Identify which cell holds the provided text, then report its (X, Y) central coordinate. 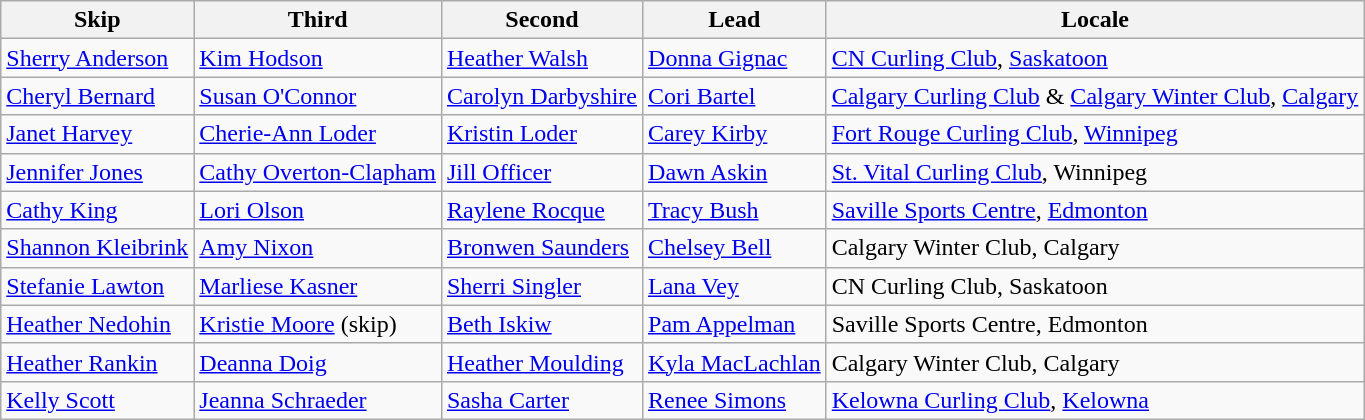
Lead (735, 20)
Heather Moulding (542, 362)
Kristin Loder (542, 134)
Kim Hodson (318, 58)
Susan O'Connor (318, 96)
Heather Walsh (542, 58)
Third (318, 20)
Dawn Askin (735, 172)
Cherie-Ann Loder (318, 134)
Jennifer Jones (98, 172)
Heather Nedohin (98, 324)
Renee Simons (735, 400)
Jill Officer (542, 172)
Cathy Overton-Clapham (318, 172)
Janet Harvey (98, 134)
Kristie Moore (skip) (318, 324)
Amy Nixon (318, 248)
Calgary Curling Club & Calgary Winter Club, Calgary (1095, 96)
Stefanie Lawton (98, 286)
Sherri Singler (542, 286)
St. Vital Curling Club, Winnipeg (1095, 172)
Cheryl Bernard (98, 96)
Kelly Scott (98, 400)
Locale (1095, 20)
Heather Rankin (98, 362)
Kelowna Curling Club, Kelowna (1095, 400)
Skip (98, 20)
Lori Olson (318, 210)
Chelsey Bell (735, 248)
Bronwen Saunders (542, 248)
Donna Gignac (735, 58)
Second (542, 20)
Marliese Kasner (318, 286)
Cathy King (98, 210)
Kyla MacLachlan (735, 362)
Sherry Anderson (98, 58)
Shannon Kleibrink (98, 248)
Deanna Doig (318, 362)
Lana Vey (735, 286)
Sasha Carter (542, 400)
Raylene Rocque (542, 210)
Pam Appelman (735, 324)
Carey Kirby (735, 134)
Jeanna Schraeder (318, 400)
Fort Rouge Curling Club, Winnipeg (1095, 134)
Carolyn Darbyshire (542, 96)
Tracy Bush (735, 210)
Beth Iskiw (542, 324)
Cori Bartel (735, 96)
